Find where the given text appears and provide that cell's center as [X, Y] coordinate. 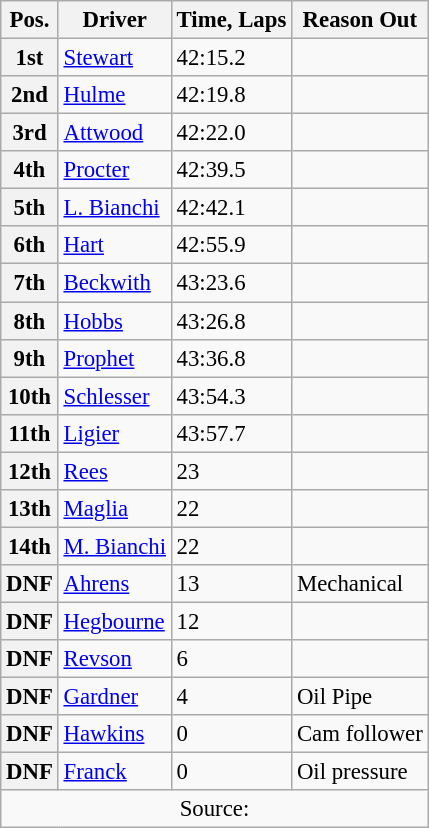
6th [30, 245]
43:26.8 [231, 321]
43:23.6 [231, 283]
Ahrens [114, 584]
Stewart [114, 58]
Schlesser [114, 396]
14th [30, 546]
7th [30, 283]
Time, Laps [231, 20]
42:55.9 [231, 245]
Prophet [114, 358]
Hulme [114, 95]
42:42.1 [231, 208]
Hart [114, 245]
Oil Pipe [360, 697]
3rd [30, 133]
Procter [114, 170]
42:22.0 [231, 133]
L. Bianchi [114, 208]
Driver [114, 20]
12th [30, 471]
42:19.8 [231, 95]
Beckwith [114, 283]
10th [30, 396]
Pos. [30, 20]
Rees [114, 471]
42:15.2 [231, 58]
Hobbs [114, 321]
9th [30, 358]
Reason Out [360, 20]
2nd [30, 95]
M. Bianchi [114, 546]
6 [231, 659]
13 [231, 584]
Hegbourne [114, 621]
8th [30, 321]
4 [231, 697]
Mechanical [360, 584]
Hawkins [114, 734]
Revson [114, 659]
Oil pressure [360, 772]
12 [231, 621]
13th [30, 509]
Cam follower [360, 734]
Source: [214, 809]
Attwood [114, 133]
Franck [114, 772]
43:36.8 [231, 358]
43:54.3 [231, 396]
42:39.5 [231, 170]
1st [30, 58]
23 [231, 471]
43:57.7 [231, 433]
11th [30, 433]
Maglia [114, 509]
5th [30, 208]
4th [30, 170]
Ligier [114, 433]
Gardner [114, 697]
